Locate the cell with the specified text and output its [X, Y] center coordinate. 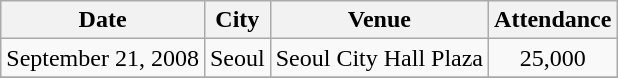
Date [103, 20]
Venue [379, 20]
Seoul City Hall Plaza [379, 58]
September 21, 2008 [103, 58]
Attendance [553, 20]
25,000 [553, 58]
City [237, 20]
Seoul [237, 58]
